Detect which cell encompasses the target text, then output its [X, Y] center coordinate. 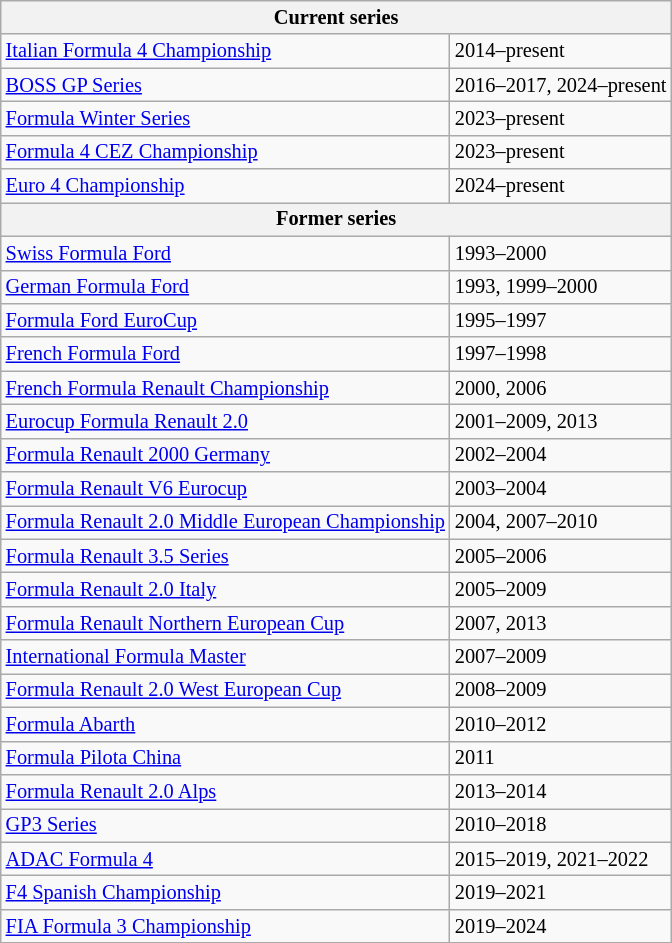
2001–2009, 2013 [560, 421]
2005–2009 [560, 589]
2004, 2007–2010 [560, 522]
Formula Pilota China [226, 758]
2015–2019, 2021–2022 [560, 859]
Formula Renault 2.0 Alps [226, 791]
Formula 4 CEZ Championship [226, 152]
1993, 1999–2000 [560, 287]
Current series [336, 17]
Formula Renault 2000 Germany [226, 455]
French Formula Ford [226, 354]
2003–2004 [560, 489]
German Formula Ford [226, 287]
2010–2018 [560, 825]
2008–2009 [560, 690]
Swiss Formula Ford [226, 253]
Formula Renault V6 Eurocup [226, 489]
Formula Abarth [226, 724]
2013–2014 [560, 791]
Former series [336, 219]
2019–2021 [560, 892]
2014–present [560, 51]
Eurocup Formula Renault 2.0 [226, 421]
2019–2024 [560, 926]
2010–2012 [560, 724]
2024–present [560, 186]
2016–2017, 2024–present [560, 85]
2000, 2006 [560, 388]
French Formula Renault Championship [226, 388]
International Formula Master [226, 657]
Formula Renault Northern European Cup [226, 623]
1993–2000 [560, 253]
Formula Renault 2.0 Middle European Championship [226, 522]
Italian Formula 4 Championship [226, 51]
2002–2004 [560, 455]
2011 [560, 758]
Formula Renault 3.5 Series [226, 556]
Formula Renault 2.0 Italy [226, 589]
Euro 4 Championship [226, 186]
Formula Renault 2.0 West European Cup [226, 690]
F4 Spanish Championship [226, 892]
2007–2009 [560, 657]
Formula Winter Series [226, 118]
BOSS GP Series [226, 85]
1997–1998 [560, 354]
GP3 Series [226, 825]
ADAC Formula 4 [226, 859]
FIA Formula 3 Championship [226, 926]
2005–2006 [560, 556]
Formula Ford EuroCup [226, 320]
2007, 2013 [560, 623]
1995–1997 [560, 320]
